Pinpoint the cell where the given text exists, returning its [x, y] midpoint coordinate. 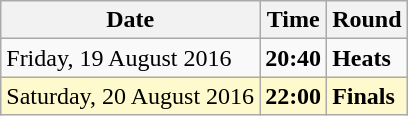
Time [294, 20]
Date [130, 20]
Round [367, 20]
Friday, 19 August 2016 [130, 58]
22:00 [294, 96]
20:40 [294, 58]
Finals [367, 96]
Heats [367, 58]
Saturday, 20 August 2016 [130, 96]
